Identify which cell holds the provided text, then report its [x, y] central coordinate. 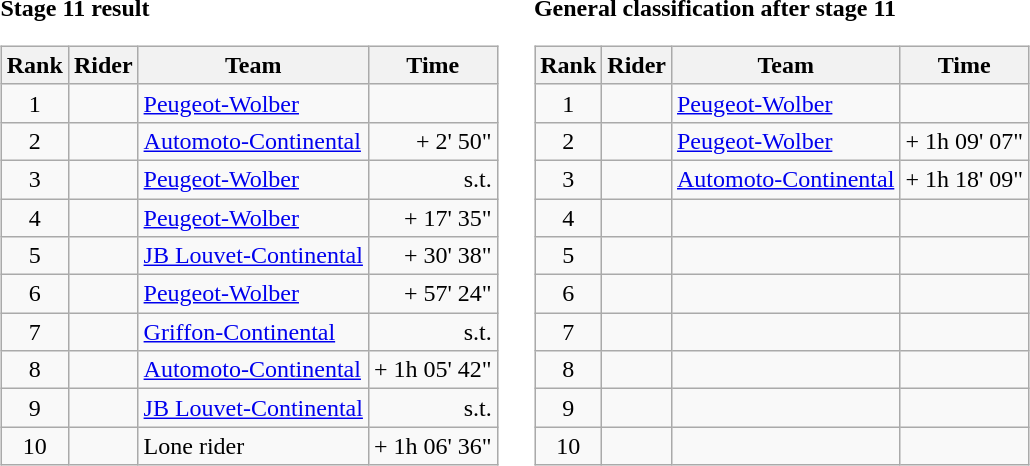
Griffon-Continental [253, 332]
+ 17' 35" [432, 217]
+ 57' 24" [432, 294]
+ 1h 18' 09" [964, 179]
+ 1h 05' 42" [432, 370]
+ 2' 50" [432, 141]
+ 1h 09' 07" [964, 141]
+ 30' 38" [432, 256]
Lone rider [253, 446]
+ 1h 06' 36" [432, 446]
